For the text-containing cell, return its midpoint in [x, y] coordinate format. 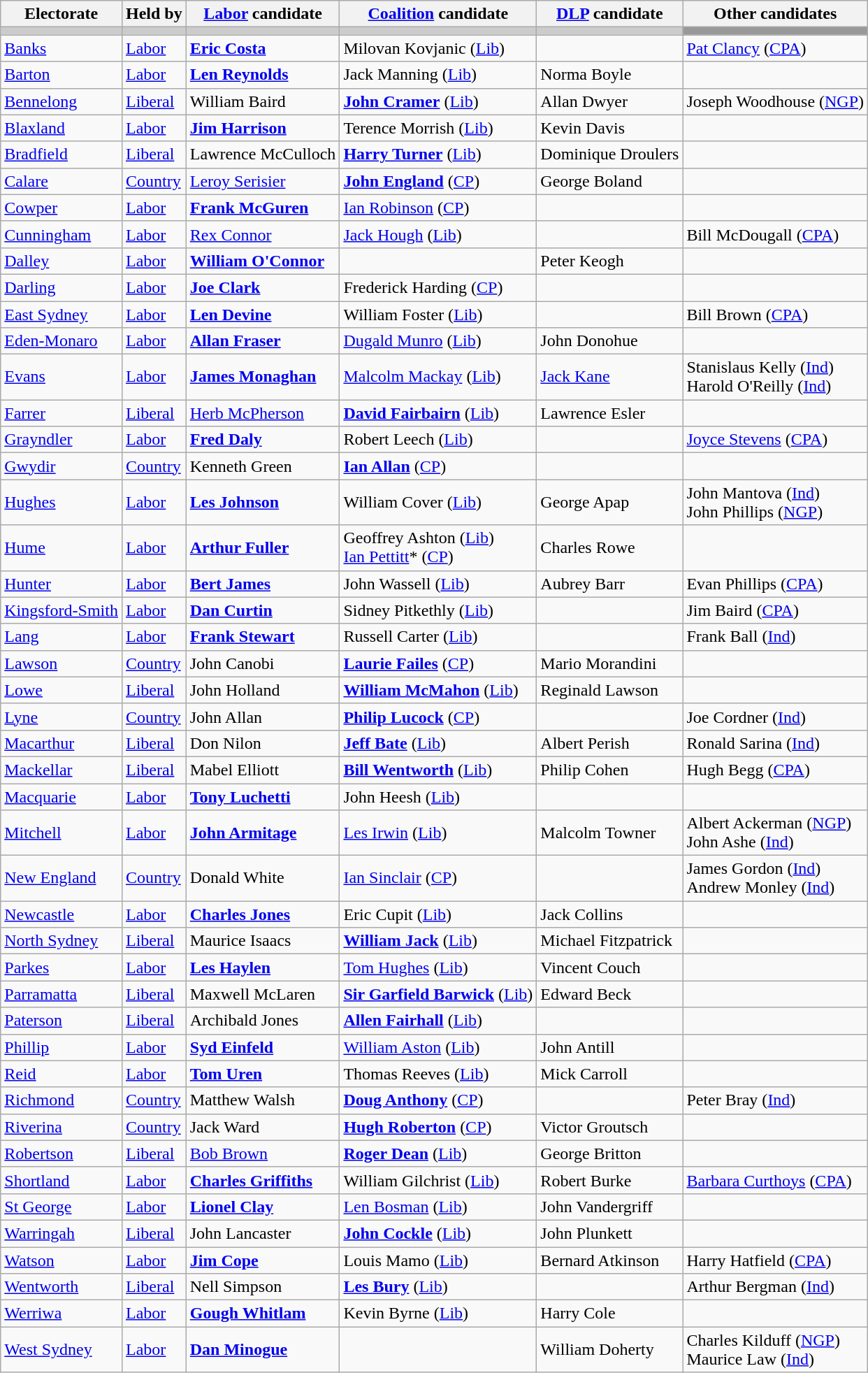
Geoffrey Ashton (Lib)Ian Pettitt* (CP) [438, 548]
Len Devine [263, 314]
Allan Fraser [263, 341]
William McMahon (Lib) [438, 690]
Fred Daly [263, 440]
Richmond [62, 1100]
Arthur Fuller [263, 548]
Macquarie [62, 796]
John Cockle (Lib) [438, 1233]
Robert Burke [609, 1180]
New England [62, 878]
Philip Cohen [609, 770]
Frank Stewart [263, 637]
Jack Manning (Lib) [438, 75]
Shortland [62, 1180]
Les Johnson [263, 502]
Jim Harrison [263, 128]
Phillip [62, 1047]
Bernard Atkinson [609, 1260]
William Aston (Lib) [438, 1047]
Harry Hatfield (CPA) [776, 1260]
Cunningham [62, 234]
William Gilchrist (Lib) [438, 1180]
Reginald Lawson [609, 690]
Jack Ward [263, 1127]
John Wassell (Lib) [438, 584]
Joyce Stevens (CPA) [776, 440]
Milovan Kovjanic (Lib) [438, 48]
Harry Cole [609, 1314]
Lawrence Esler [609, 413]
Hugh Begg (CPA) [776, 770]
William Foster (Lib) [438, 314]
Bill Wentworth (Lib) [438, 770]
Electorate [62, 14]
Ian Robinson (CP) [438, 208]
James Gordon (Ind)Andrew Monley (Ind) [776, 878]
Lawson [62, 663]
Ronald Sarina (Ind) [776, 743]
Lang [62, 637]
John Antill [609, 1047]
Coalition candidate [438, 14]
Lionel Clay [263, 1207]
Bill McDougall (CPA) [776, 234]
William Doherty [609, 1349]
Russell Carter (Lib) [438, 637]
Robertson [62, 1153]
John Allan [263, 717]
Hugh Roberton (CP) [438, 1127]
Watson [62, 1260]
Riverina [62, 1127]
Norma Boyle [609, 75]
Lyne [62, 717]
George Britton [609, 1153]
Paterson [62, 1021]
Evan Phillips (CPA) [776, 584]
Donald White [263, 878]
Bob Brown [263, 1153]
Herb McPherson [263, 413]
Sidney Pitkethly (Lib) [438, 610]
Dominique Droulers [609, 154]
Gwydir [62, 466]
Calare [62, 181]
Barbara Curthoys (CPA) [776, 1180]
John Lancaster [263, 1233]
James Monaghan [263, 378]
Allen Fairhall (Lib) [438, 1021]
Frank Ball (Ind) [776, 637]
Charles Rowe [609, 548]
Dalley [62, 261]
Jim Baird (CPA) [776, 610]
Vincent Couch [609, 968]
Roger Dean (Lib) [438, 1153]
Farrer [62, 413]
Edward Beck [609, 994]
Les Haylen [263, 968]
William Jack (Lib) [438, 941]
David Fairbairn (Lib) [438, 413]
Bradfield [62, 154]
William Baird [263, 101]
Parramatta [62, 994]
Louis Mamo (Lib) [438, 1260]
Doug Anthony (CP) [438, 1100]
Hume [62, 548]
Kenneth Green [263, 466]
Frederick Harding (CP) [438, 287]
Thomas Reeves (Lib) [438, 1074]
John England (CP) [438, 181]
Albert Ackerman (NGP)John Ashe (Ind) [776, 833]
John Holland [263, 690]
Joseph Woodhouse (NGP) [776, 101]
John Plunkett [609, 1233]
George Apap [609, 502]
Matthew Walsh [263, 1100]
Other candidates [776, 14]
Tom Uren [263, 1074]
John Cramer (Lib) [438, 101]
Jeff Bate (Lib) [438, 743]
Eden-Monaro [62, 341]
Maurice Isaacs [263, 941]
Cowper [62, 208]
Charles Jones [263, 914]
Gough Whitlam [263, 1314]
Harry Turner (Lib) [438, 154]
John Armitage [263, 833]
DLP candidate [609, 14]
Charles Kilduff (NGP)Maurice Law (Ind) [776, 1349]
Werriwa [62, 1314]
Mabel Elliott [263, 770]
Evans [62, 378]
John Vandergriff [609, 1207]
William Cover (Lib) [438, 502]
Jack Hough (Lib) [438, 234]
Sir Garfield Barwick (Lib) [438, 994]
John Heesh (Lib) [438, 796]
Newcastle [62, 914]
Dan Curtin [263, 610]
Ian Allan (CP) [438, 466]
Tony Luchetti [263, 796]
Albert Perish [609, 743]
Jack Collins [609, 914]
Lowe [62, 690]
Rex Connor [263, 234]
Eric Costa [263, 48]
Archibald Jones [263, 1021]
Bill Brown (CPA) [776, 314]
George Boland [609, 181]
East Sydney [62, 314]
Leroy Serisier [263, 181]
Blaxland [62, 128]
Bennelong [62, 101]
Malcolm Towner [609, 833]
Hunter [62, 584]
Bert James [263, 584]
Mackellar [62, 770]
John Mantova (Ind)John Phillips (NGP) [776, 502]
John Donohue [609, 341]
Tom Hughes (Lib) [438, 968]
Kingsford-Smith [62, 610]
Peter Bray (Ind) [776, 1100]
William O'Connor [263, 261]
Hughes [62, 502]
Kevin Byrne (Lib) [438, 1314]
Charles Griffiths [263, 1180]
Grayndler [62, 440]
Michael Fitzpatrick [609, 941]
Wentworth [62, 1287]
Jim Cope [263, 1260]
Syd Einfeld [263, 1047]
Arthur Bergman (Ind) [776, 1287]
Victor Groutsch [609, 1127]
Macarthur [62, 743]
Reid [62, 1074]
Nell Simpson [263, 1287]
Les Irwin (Lib) [438, 833]
Dugald Munro (Lib) [438, 341]
Barton [62, 75]
Jack Kane [609, 378]
Stanislaus Kelly (Ind)Harold O'Reilly (Ind) [776, 378]
John Canobi [263, 663]
Banks [62, 48]
Dan Minogue [263, 1349]
Parkes [62, 968]
Peter Keogh [609, 261]
Aubrey Barr [609, 584]
Len Reynolds [263, 75]
Kevin Davis [609, 128]
Mick Carroll [609, 1074]
Maxwell McLaren [263, 994]
North Sydney [62, 941]
Frank McGuren [263, 208]
Ian Sinclair (CP) [438, 878]
West Sydney [62, 1349]
Robert Leech (Lib) [438, 440]
Mitchell [62, 833]
Joe Clark [263, 287]
Lawrence McCulloch [263, 154]
Philip Lucock (CP) [438, 717]
Terence Morrish (Lib) [438, 128]
Mario Morandini [609, 663]
Les Bury (Lib) [438, 1287]
Len Bosman (Lib) [438, 1207]
Warringah [62, 1233]
Held by [154, 14]
Pat Clancy (CPA) [776, 48]
Joe Cordner (Ind) [776, 717]
Allan Dwyer [609, 101]
Malcolm Mackay (Lib) [438, 378]
Eric Cupit (Lib) [438, 914]
Laurie Failes (CP) [438, 663]
Labor candidate [263, 14]
Don Nilon [263, 743]
Darling [62, 287]
St George [62, 1207]
